Output the (X, Y) coordinate of the center of the cell containing the given text.  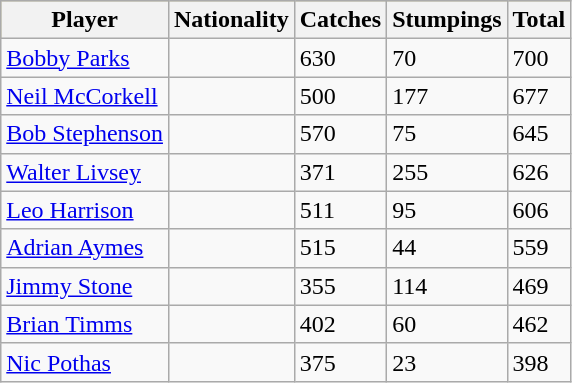
70 (447, 58)
500 (340, 96)
371 (340, 172)
511 (340, 210)
645 (539, 134)
114 (447, 286)
Bob Stephenson (85, 134)
700 (539, 58)
60 (447, 324)
Bobby Parks (85, 58)
Walter Livsey (85, 172)
95 (447, 210)
469 (539, 286)
677 (539, 96)
570 (340, 134)
Total (539, 20)
355 (340, 286)
Stumpings (447, 20)
Player (85, 20)
Catches (340, 20)
398 (539, 362)
255 (447, 172)
23 (447, 362)
606 (539, 210)
177 (447, 96)
Neil McCorkell (85, 96)
559 (539, 248)
Jimmy Stone (85, 286)
515 (340, 248)
630 (340, 58)
626 (539, 172)
44 (447, 248)
462 (539, 324)
Brian Timms (85, 324)
402 (340, 324)
Nic Pothas (85, 362)
75 (447, 134)
Leo Harrison (85, 210)
Adrian Aymes (85, 248)
Nationality (231, 20)
375 (340, 362)
